Provide the (x, y) coordinate of the cell's center where the given text is located.  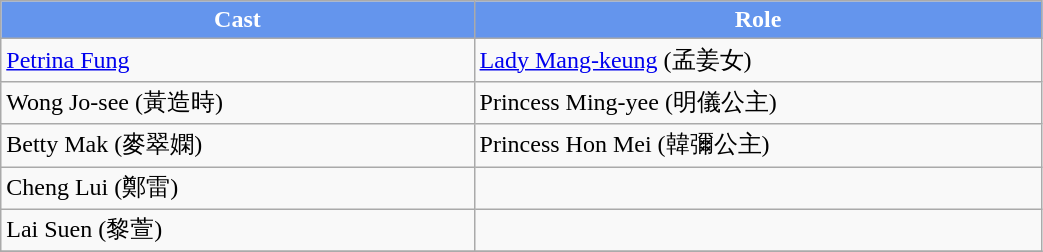
Lai Suen (黎萱) (238, 230)
Princess Ming-yee (明儀公主) (758, 102)
Lady Mang-keung (孟姜女) (758, 60)
Cast (238, 20)
Princess Hon Mei (韓彌公主) (758, 146)
Role (758, 20)
Wong Jo-see (黃造時) (238, 102)
Betty Mak (麥翠嫻) (238, 146)
Petrina Fung (238, 60)
Cheng Lui (鄭雷) (238, 188)
